Locate the cell with the specified text and output its (x, y) center coordinate. 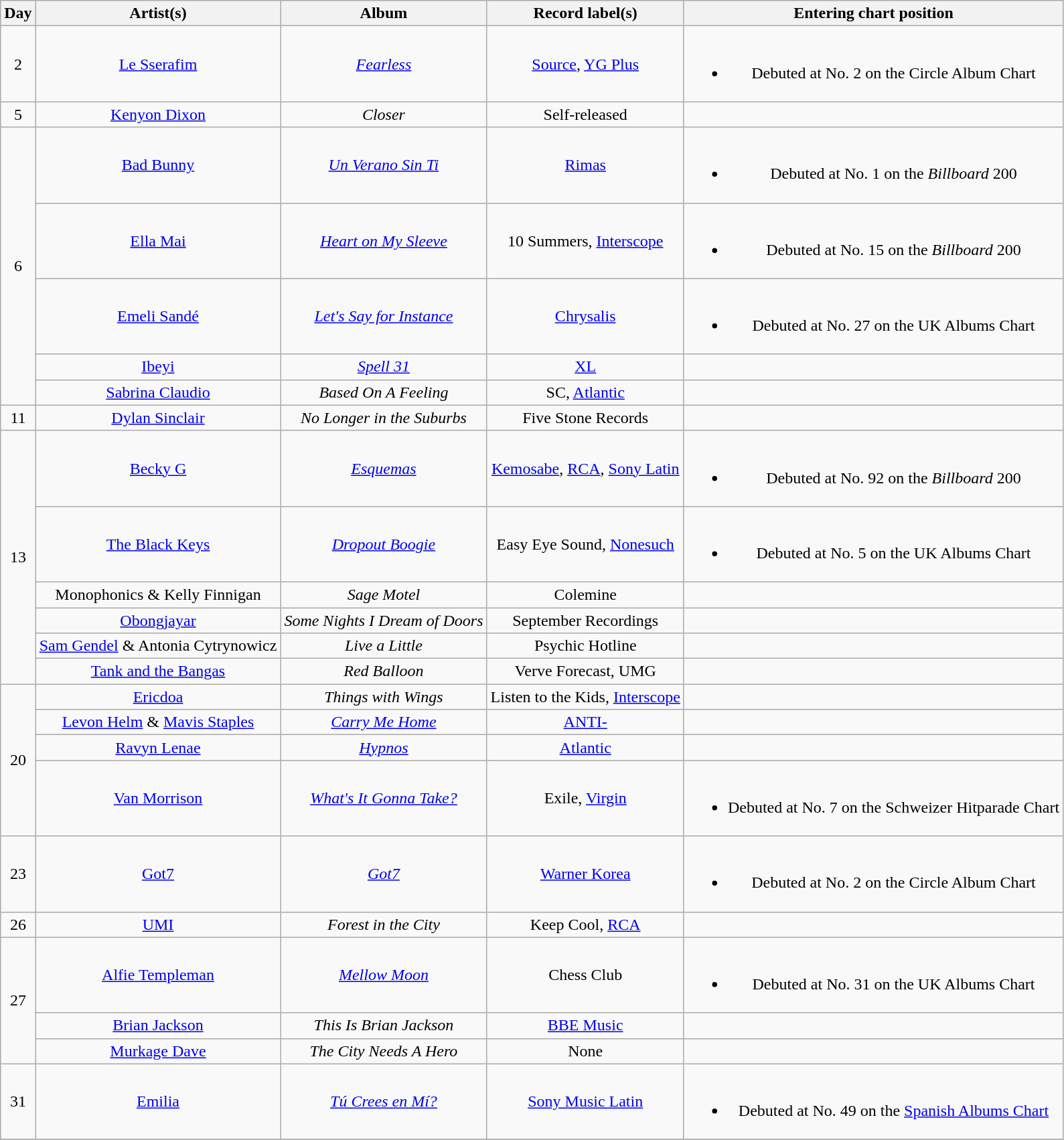
Closer (384, 114)
Ibeyi (158, 367)
Debuted at No. 1 on the Billboard 200 (873, 165)
2 (18, 64)
Artist(s) (158, 13)
13 (18, 557)
UMI (158, 924)
Easy Eye Sound, Nonesuch (585, 544)
The City Needs A Hero (384, 1051)
Sony Music Latin (585, 1102)
10 Summers, Interscope (585, 241)
Rimas (585, 165)
Esquemas (384, 469)
ANTI- (585, 722)
Ravyn Lenae (158, 748)
Fearless (384, 64)
Exile, Virgin (585, 798)
Emilia (158, 1102)
Van Morrison (158, 798)
Sabrina Claudio (158, 392)
September Recordings (585, 621)
Un Verano Sin Ti (384, 165)
Kenyon Dixon (158, 114)
Brian Jackson (158, 1026)
Emeli Sandé (158, 316)
Day (18, 13)
Sam Gendel & Antonia Cytrynowicz (158, 646)
31 (18, 1102)
Warner Korea (585, 874)
Bad Bunny (158, 165)
Live a Little (384, 646)
23 (18, 874)
Debuted at No. 5 on the UK Albums Chart (873, 544)
Debuted at No. 15 on the Billboard 200 (873, 241)
Things with Wings (384, 697)
6 (18, 266)
Kemosabe, RCA, Sony Latin (585, 469)
Le Sserafim (158, 64)
Heart on My Sleeve (384, 241)
Red Balloon (384, 671)
27 (18, 1000)
Debuted at No. 49 on the Spanish Albums Chart (873, 1102)
Let's Say for Instance (384, 316)
Tú Crees en Mí? (384, 1102)
Tank and the Bangas (158, 671)
Based On A Feeling (384, 392)
26 (18, 924)
Five Stone Records (585, 418)
Alfie Templeman (158, 975)
Becky G (158, 469)
Debuted at No. 27 on the UK Albums Chart (873, 316)
None (585, 1051)
Entering chart position (873, 13)
Spell 31 (384, 367)
Chess Club (585, 975)
XL (585, 367)
Carry Me Home (384, 722)
Self-released (585, 114)
11 (18, 418)
Ella Mai (158, 241)
Sage Motel (384, 594)
What's It Gonna Take? (384, 798)
Mellow Moon (384, 975)
Obongjayar (158, 621)
Hypnos (384, 748)
Listen to the Kids, Interscope (585, 697)
5 (18, 114)
SC, Atlantic (585, 392)
Atlantic (585, 748)
Colemine (585, 594)
Levon Helm & Mavis Staples (158, 722)
Monophonics & Kelly Finnigan (158, 594)
No Longer in the Suburbs (384, 418)
20 (18, 760)
Forest in the City (384, 924)
Dylan Sinclair (158, 418)
Ericdoa (158, 697)
Murkage Dave (158, 1051)
Some Nights I Dream of Doors (384, 621)
Debuted at No. 7 on the Schweizer Hitparade Chart (873, 798)
Record label(s) (585, 13)
This Is Brian Jackson (384, 1026)
Chrysalis (585, 316)
Debuted at No. 31 on the UK Albums Chart (873, 975)
Debuted at No. 92 on the Billboard 200 (873, 469)
Album (384, 13)
Psychic Hotline (585, 646)
Dropout Boogie (384, 544)
The Black Keys (158, 544)
Source, YG Plus (585, 64)
BBE Music (585, 1026)
Verve Forecast, UMG (585, 671)
Keep Cool, RCA (585, 924)
